Detect which cell encompasses the target text, then output its (x, y) center coordinate. 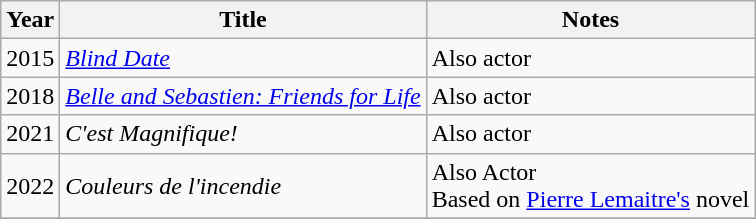
Year (30, 20)
2022 (30, 186)
Couleurs de l'incendie (243, 186)
2021 (30, 134)
2015 (30, 58)
Also ActorBased on Pierre Lemaitre's novel (590, 186)
Title (243, 20)
C'est Magnifique! (243, 134)
2018 (30, 96)
Notes (590, 20)
Belle and Sebastien: Friends for Life (243, 96)
Blind Date (243, 58)
